Return the [X, Y] coordinate for the center point of the cell that contains the specified text.  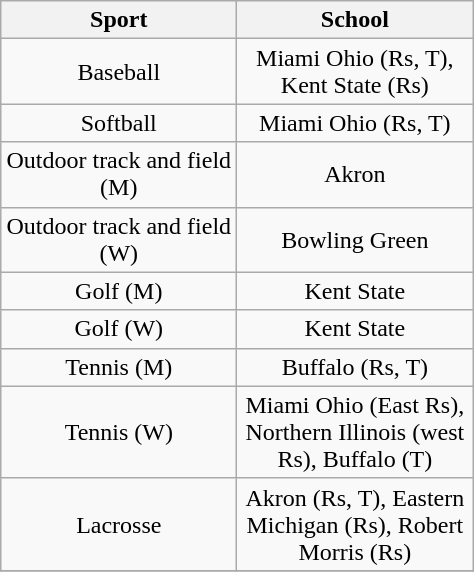
Tennis (M) [119, 367]
Golf (W) [119, 329]
School [355, 20]
Softball [119, 123]
Lacrosse [119, 524]
Miami Ohio (East Rs), Northern Illinois (west Rs), Buffalo (T) [355, 432]
Buffalo (Rs, T) [355, 367]
Miami Ohio (Rs, T), Kent State (Rs) [355, 72]
Akron [355, 174]
Sport [119, 20]
Baseball [119, 72]
Miami Ohio (Rs, T) [355, 123]
Tennis (W) [119, 432]
Bowling Green [355, 240]
Outdoor track and field (M) [119, 174]
Outdoor track and field (W) [119, 240]
Golf (M) [119, 291]
Akron (Rs, T), Eastern Michigan (Rs), Robert Morris (Rs) [355, 524]
